Identify which cell holds the provided text, then report its [x, y] central coordinate. 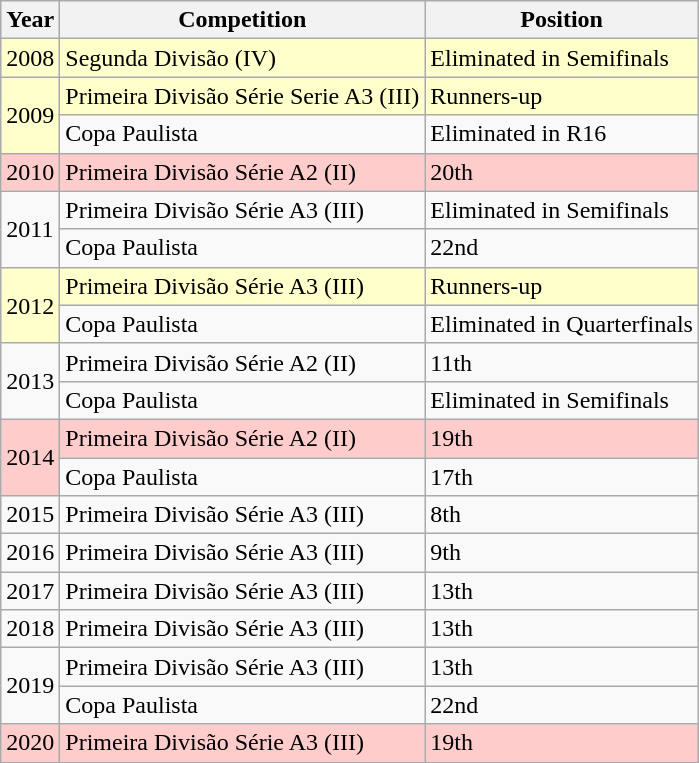
2010 [30, 172]
2017 [30, 591]
Eliminated in Quarterfinals [562, 324]
2020 [30, 743]
9th [562, 553]
2016 [30, 553]
Primeira Divisão Série Serie A3 (III) [242, 96]
2015 [30, 515]
Competition [242, 20]
2014 [30, 457]
2018 [30, 629]
17th [562, 477]
Position [562, 20]
2011 [30, 229]
2013 [30, 381]
20th [562, 172]
2009 [30, 115]
11th [562, 362]
Year [30, 20]
8th [562, 515]
Eliminated in R16 [562, 134]
2008 [30, 58]
Segunda Divisão (IV) [242, 58]
2012 [30, 305]
2019 [30, 686]
